From the cell containing the given text, extract its center point as (x, y) coordinate. 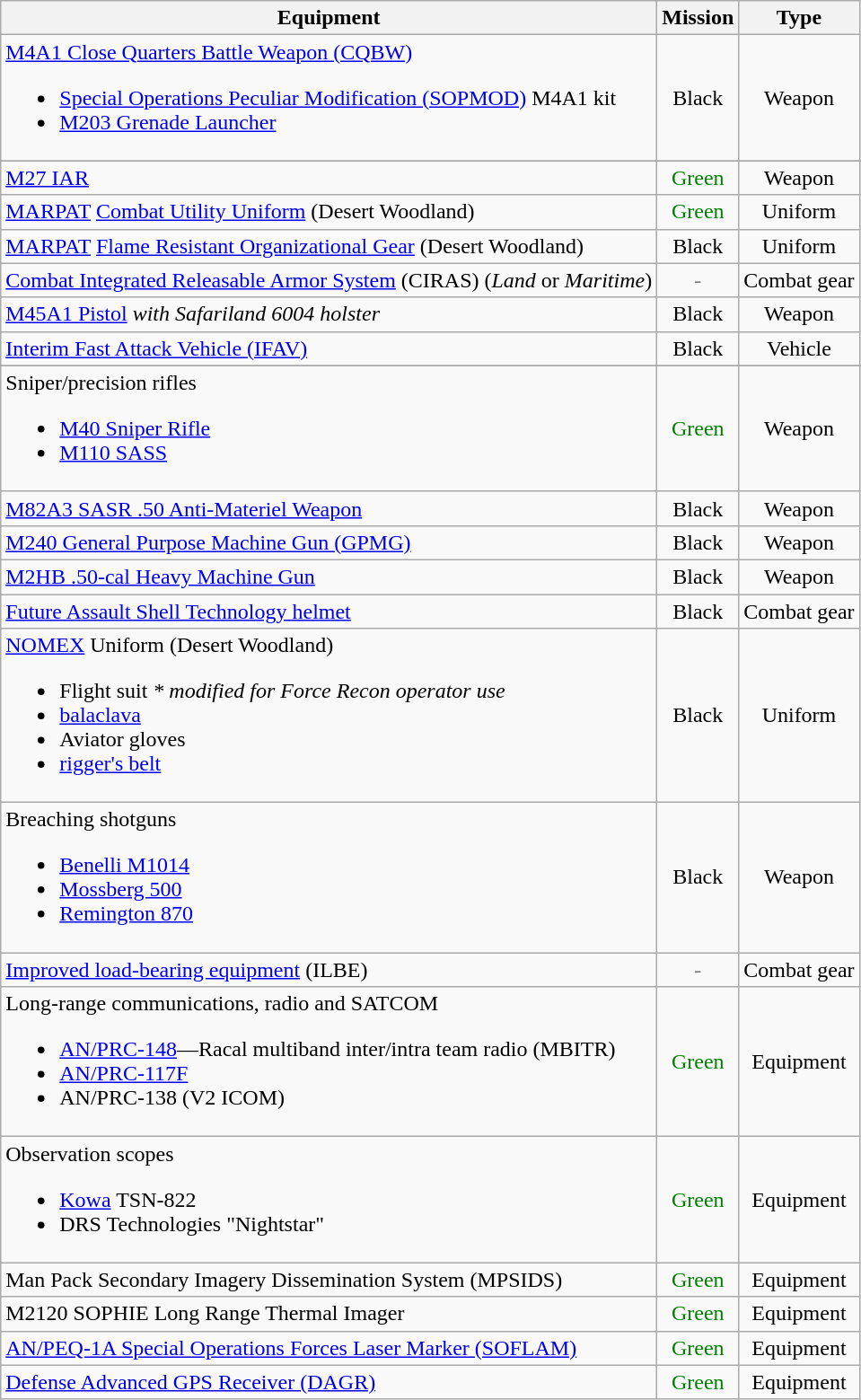
Sniper/precision riflesM40 Sniper RifleM110 SASS (329, 428)
AN/PEQ-1A Special Operations Forces Laser Marker (SOFLAM) (329, 1348)
MARPAT Combat Utility Uniform (Desert Woodland) (329, 212)
M82A3 SASR .50 Anti-Materiel Weapon (329, 508)
M2120 SOPHIE Long Range Thermal Imager (329, 1314)
Type (799, 18)
Interim Fast Attack Vehicle (IFAV) (329, 348)
M45A1 Pistol with Safariland 6004 holster (329, 314)
Observation scopesKowa TSN-822DRS Technologies "Nightstar" (329, 1200)
Breaching shotgunsBenelli M1014Mossberg 500Remington 870 (329, 878)
M2HB .50-cal Heavy Machine Gun (329, 577)
M4A1 Close Quarters Battle Weapon (CQBW)Special Operations Peculiar Modification (SOPMOD) M4A1 kitM203 Grenade Launcher (329, 98)
Long-range communications, radio and SATCOMAN/PRC-148—Racal multiband inter/intra team radio (MBITR)AN/PRC-117FAN/PRC-138 (V2 ICOM) (329, 1061)
MARPAT Flame Resistant Organizational Gear (Desert Woodland) (329, 246)
M240 General Purpose Machine Gun (GPMG) (329, 542)
NOMEX Uniform (Desert Woodland)Flight suit * modified for Force Recon operator usebalaclavaAviator glovesrigger's belt (329, 716)
Improved load-bearing equipment (ILBE) (329, 970)
Vehicle (799, 348)
Man Pack Secondary Imagery Dissemination System (MPSIDS) (329, 1280)
Defense Advanced GPS Receiver (DAGR) (329, 1382)
Combat Integrated Releasable Armor System (CIRAS) (Land or Maritime) (329, 280)
Mission (698, 18)
M27 IAR (329, 178)
Future Assault Shell Technology helmet (329, 612)
